Return [X, Y] of the center of cell containing provided text 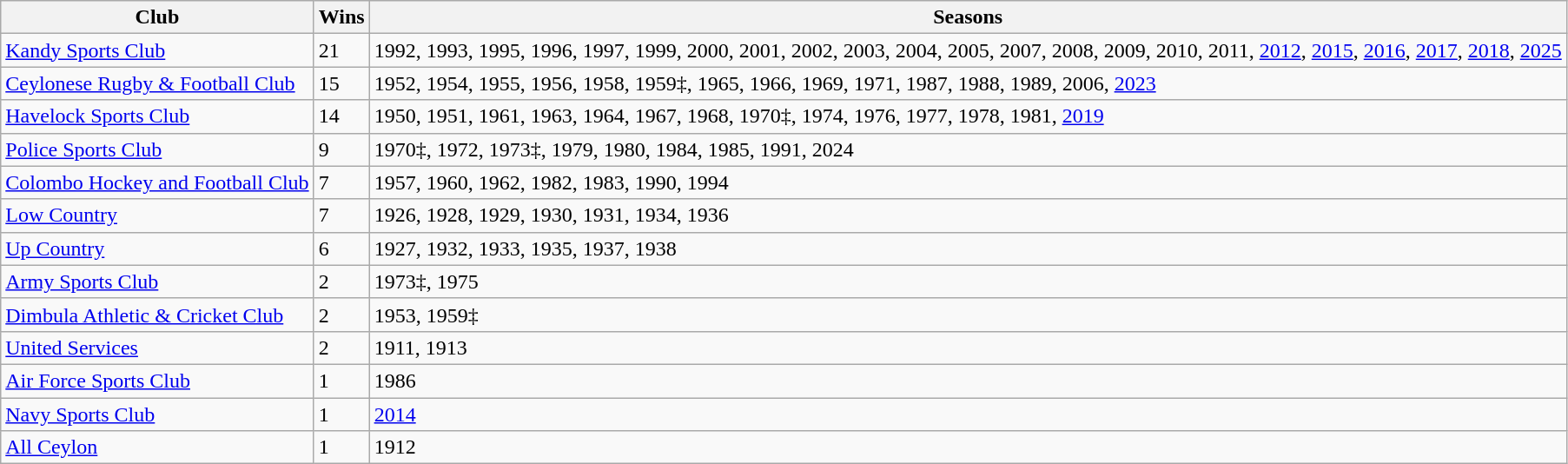
1911, 1913 [968, 348]
Air Force Sports Club [157, 381]
Wins [341, 17]
All Ceylon [157, 447]
21 [341, 50]
9 [341, 149]
Dimbula Athletic & Cricket Club [157, 315]
1986 [968, 381]
1952, 1954, 1955, 1956, 1958, 1959‡, 1965, 1966, 1969, 1971, 1987, 1988, 1989, 2006, 2023 [968, 83]
1953, 1959‡ [968, 315]
15 [341, 83]
Police Sports Club [157, 149]
2014 [968, 414]
1973‡, 1975 [968, 282]
1950, 1951, 1961, 1963, 1964, 1967, 1968, 1970‡, 1974, 1976, 1977, 1978, 1981, 2019 [968, 116]
6 [341, 249]
United Services [157, 348]
14 [341, 116]
1992, 1993, 1995, 1996, 1997, 1999, 2000, 2001, 2002, 2003, 2004, 2005, 2007, 2008, 2009, 2010, 2011, 2012, 2015, 2016, 2017, 2018, 2025 [968, 50]
Seasons [968, 17]
1957, 1960, 1962, 1982, 1983, 1990, 1994 [968, 182]
Ceylonese Rugby & Football Club [157, 83]
Kandy Sports Club [157, 50]
1927, 1932, 1933, 1935, 1937, 1938 [968, 249]
Havelock Sports Club [157, 116]
Navy Sports Club [157, 414]
Club [157, 17]
1970‡, 1972, 1973‡, 1979, 1980, 1984, 1985, 1991, 2024 [968, 149]
1912 [968, 447]
1926, 1928, 1929, 1930, 1931, 1934, 1936 [968, 215]
Low Country [157, 215]
Army Sports Club [157, 282]
Up Country [157, 249]
Colombo Hockey and Football Club [157, 182]
